From the cell containing the given text, extract its center point as [x, y] coordinate. 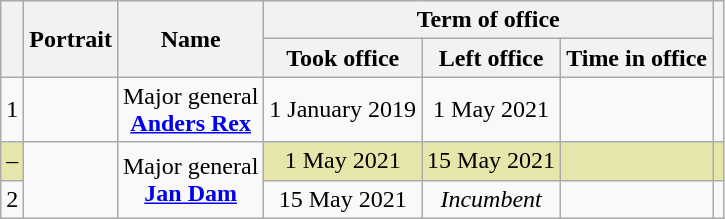
Incumbent [492, 199]
– [12, 161]
Name [190, 39]
Portrait [71, 39]
1 [12, 110]
Term of office [488, 20]
Major generalJan Dam [190, 180]
Left office [492, 58]
Took office [343, 58]
2 [12, 199]
1 January 2019 [343, 110]
Time in office [637, 58]
Major generalAnders Rex [190, 110]
